Locate the cell with the specified text and output its (x, y) center coordinate. 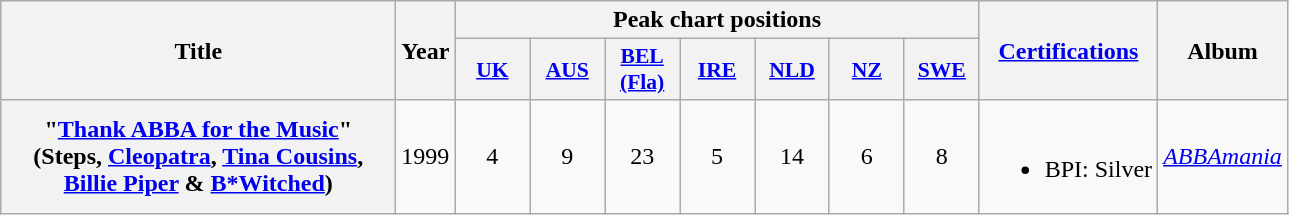
Album (1223, 50)
Title (198, 50)
IRE (718, 70)
"Thank ABBA for the Music"(Steps, Cleopatra, Tina Cousins, Billie Piper & B*Witched) (198, 156)
23 (642, 156)
14 (792, 156)
NLD (792, 70)
Certifications (1068, 50)
AUS (568, 70)
9 (568, 156)
NZ (866, 70)
SWE (942, 70)
UK (492, 70)
4 (492, 156)
6 (866, 156)
BEL (Fla) (642, 70)
Peak chart positions (717, 20)
ABBAmania (1223, 156)
Year (426, 50)
1999 (426, 156)
5 (718, 156)
8 (942, 156)
BPI: Silver (1068, 156)
